Identify which cell holds the provided text, then report its (X, Y) central coordinate. 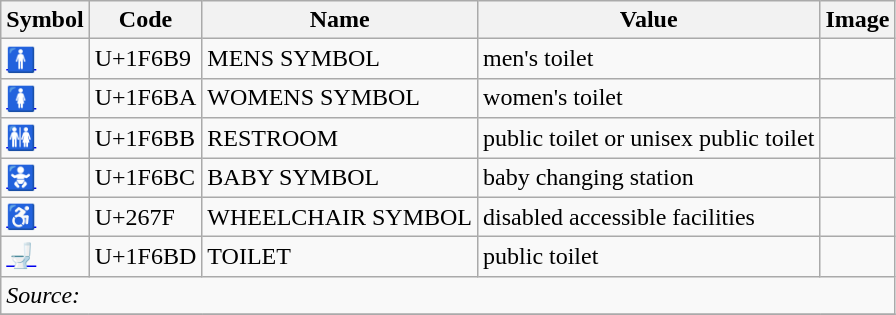
♿ (45, 217)
women's toilet (649, 98)
🚽 (45, 257)
BABY SYMBOL (340, 178)
baby changing station (649, 178)
public toilet or unisex public toilet (649, 138)
Image (858, 20)
U+1F6BA (146, 98)
🚹 (45, 59)
🚼 (45, 178)
U+267F (146, 217)
disabled accessible facilities (649, 217)
U+1F6B9 (146, 59)
public toilet (649, 257)
Code (146, 20)
TOILET (340, 257)
RESTROOM (340, 138)
🚺 (45, 98)
U+1F6BC (146, 178)
U+1F6BD (146, 257)
Source: (448, 295)
🚻 (45, 138)
Name (340, 20)
WOMENS SYMBOL (340, 98)
WHEELCHAIR SYMBOL (340, 217)
men's toilet (649, 59)
Symbol (45, 20)
MENS SYMBOL (340, 59)
Value (649, 20)
U+1F6BB (146, 138)
